Extract the (X, Y) coordinate from the center of the cell holding the provided text.  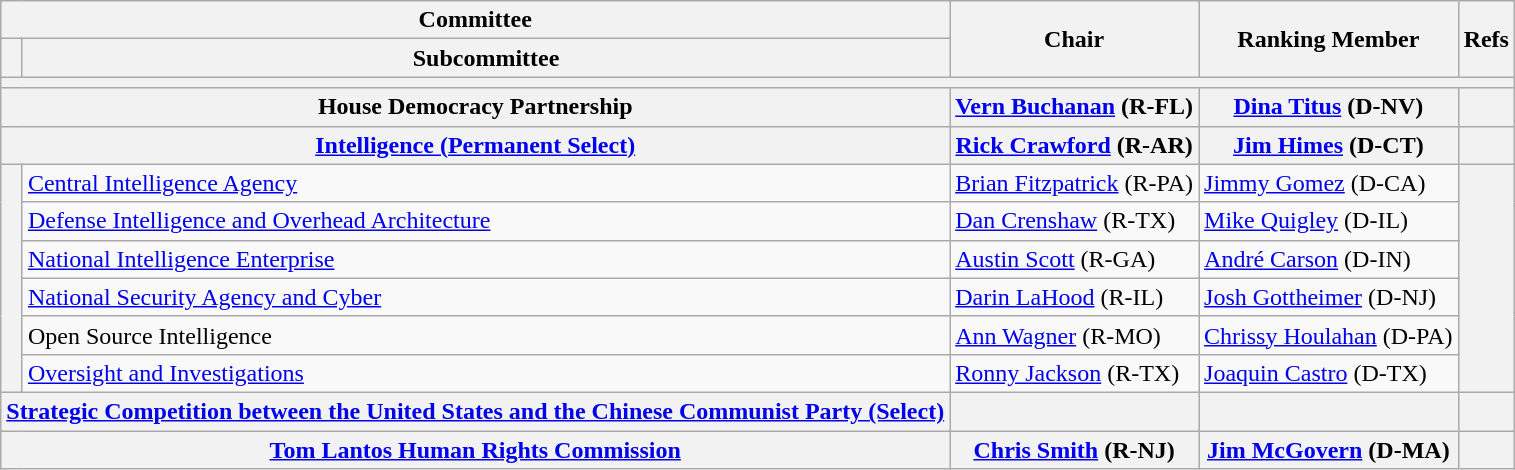
Oversight and Investigations (486, 373)
Vern Buchanan (R-FL) (1074, 107)
Dina Titus (D-NV) (1329, 107)
Darin LaHood (R-IL) (1074, 297)
Chris Smith (R-NJ) (1074, 449)
Subcommittee (486, 58)
Josh Gottheimer (D-NJ) (1329, 297)
Refs (1486, 39)
Austin Scott (R-GA) (1074, 259)
Ranking Member (1329, 39)
Jim Himes (D-CT) (1329, 145)
Jimmy Gomez (D-CA) (1329, 183)
Dan Crenshaw (R-TX) (1074, 221)
Mike Quigley (D-IL) (1329, 221)
Chair (1074, 39)
National Intelligence Enterprise (486, 259)
Strategic Competition between the United States and the Chinese Communist Party (Select) (476, 411)
Jim McGovern (D-MA) (1329, 449)
Intelligence (Permanent Select) (476, 145)
Open Source Intelligence (486, 335)
House Democracy Partnership (476, 107)
Joaquin Castro (D-TX) (1329, 373)
André Carson (D-IN) (1329, 259)
Ronny Jackson (R-TX) (1074, 373)
Brian Fitzpatrick (R-PA) (1074, 183)
Tom Lantos Human Rights Commission (476, 449)
Ann Wagner (R-MO) (1074, 335)
Chrissy Houlahan (D-PA) (1329, 335)
Defense Intelligence and Overhead Architecture (486, 221)
National Security Agency and Cyber (486, 297)
Committee (476, 20)
Rick Crawford (R-AR) (1074, 145)
Central Intelligence Agency (486, 183)
